Output the [X, Y] coordinate of the center of the cell containing the given text.  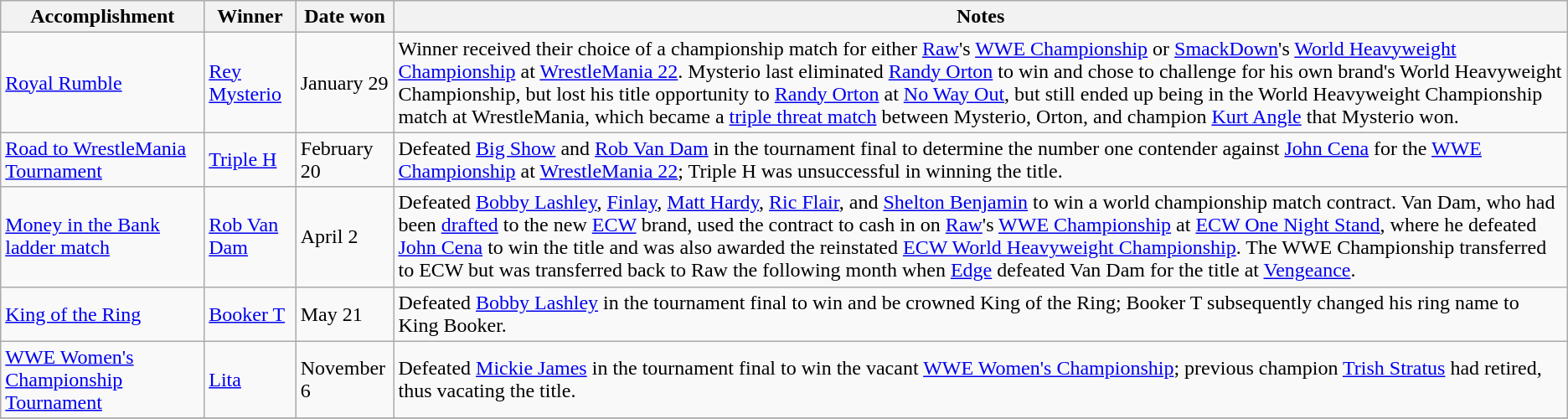
Notes [980, 17]
Date won [345, 17]
Defeated Bobby Lashley in the tournament final to win and be crowned King of the Ring; Booker T subsequently changed his ring name to King Booker. [980, 313]
Rey Mysterio [250, 82]
Road to WrestleMania Tournament [102, 159]
Booker T [250, 313]
King of the Ring [102, 313]
Money in the Bank ladder match [102, 236]
April 2 [345, 236]
November 6 [345, 380]
Rob Van Dam [250, 236]
February 20 [345, 159]
WWE Women's Championship Tournament [102, 380]
Royal Rumble [102, 82]
Accomplishment [102, 17]
Lita [250, 380]
May 21 [345, 313]
Winner [250, 17]
January 29 [345, 82]
Triple H [250, 159]
